Find where the given text appears and provide that cell's center as (x, y) coordinate. 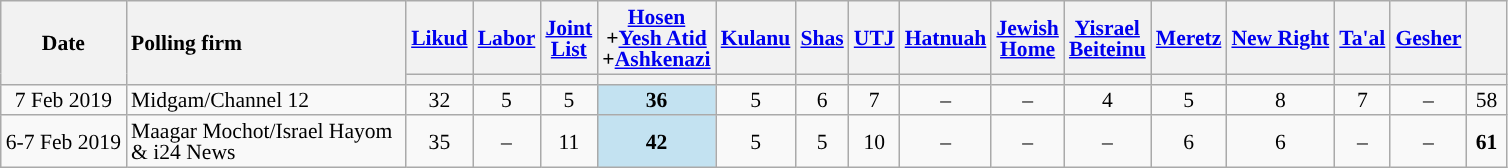
4 (1108, 100)
7 Feb 2019 (64, 100)
42 (656, 142)
Gesher (1428, 38)
Midgam/Channel 12 (266, 100)
Ta'al (1362, 38)
UTJ (874, 38)
61 (1486, 142)
Polling firm (266, 42)
58 (1486, 100)
Shas (822, 38)
Date (64, 42)
10 (874, 142)
Maagar Mochot/Israel Hayom & i24 News (266, 142)
JewishHome (1027, 38)
Hatnuah (946, 38)
JointList (568, 38)
Kulanu (756, 38)
YisraelBeiteinu (1108, 38)
6-7 Feb 2019 (64, 142)
Hosen+Yesh Atid+Ashkenazi (656, 38)
Labor (507, 38)
32 (440, 100)
8 (1280, 100)
New Right (1280, 38)
Meretz (1189, 38)
36 (656, 100)
11 (568, 142)
35 (440, 142)
Likud (440, 38)
